Provide the [x, y] coordinate of the cell's center where the given text is located.  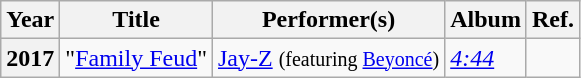
2017 [30, 58]
"Family Feud" [136, 58]
Album [486, 20]
Performer(s) [328, 20]
Ref. [552, 20]
Year [30, 20]
4:44 [486, 58]
Title [136, 20]
Jay-Z (featuring Beyoncé) [328, 58]
